From the cell containing the given text, extract its center point as [X, Y] coordinate. 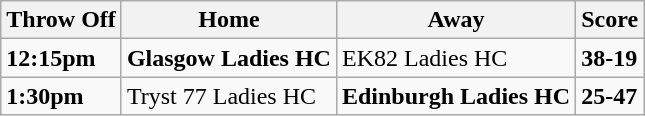
Tryst 77 Ladies HC [228, 96]
25-47 [610, 96]
12:15pm [62, 58]
EK82 Ladies HC [456, 58]
38-19 [610, 58]
Home [228, 20]
Away [456, 20]
Score [610, 20]
1:30pm [62, 96]
Throw Off [62, 20]
Edinburgh Ladies HC [456, 96]
Glasgow Ladies HC [228, 58]
